Return (x, y) of the center of cell containing provided text 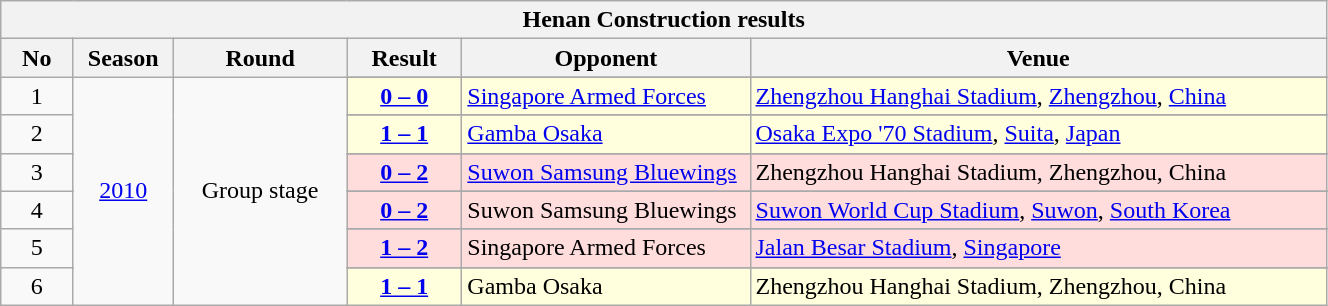
Result (404, 58)
Round (260, 58)
1 – 2 (404, 248)
5 (37, 248)
6 (37, 286)
0 – 0 (404, 96)
2010 (124, 191)
Suwon World Cup Stadium, Suwon, South Korea (1038, 210)
2 (37, 134)
Osaka Expo '70 Stadium, Suita, Japan (1038, 134)
Group stage (260, 191)
Henan Construction results (664, 20)
Season (124, 58)
No (37, 58)
Jalan Besar Stadium, Singapore (1038, 248)
1 (37, 96)
Venue (1038, 58)
Opponent (606, 58)
4 (37, 210)
3 (37, 172)
